For the text-containing cell, return its midpoint in (X, Y) coordinate format. 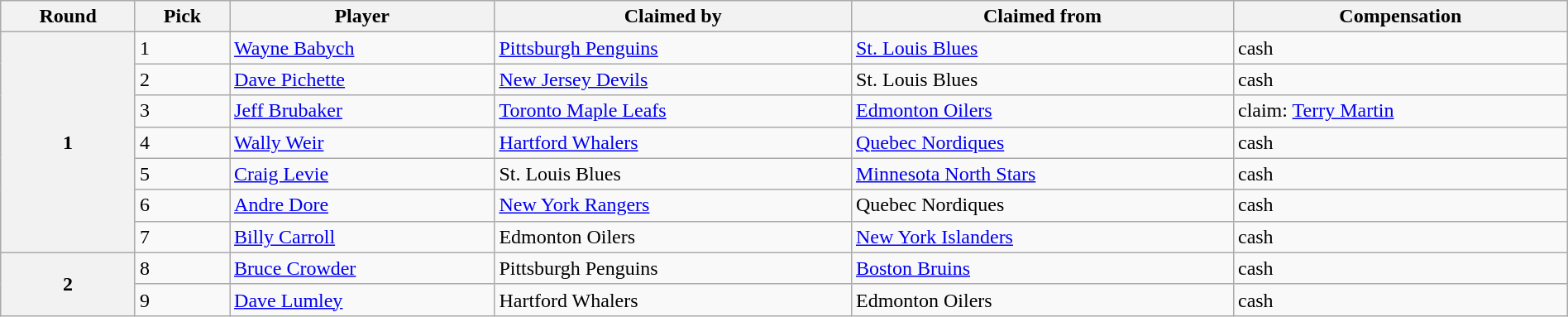
Jeff Brubaker (362, 111)
5 (182, 174)
Round (68, 17)
Billy Carroll (362, 237)
Minnesota North Stars (1042, 174)
7 (182, 237)
Claimed from (1042, 17)
Compensation (1400, 17)
3 (182, 111)
New Jersey Devils (673, 79)
New York Islanders (1042, 237)
Dave Pichette (362, 79)
Wally Weir (362, 142)
Andre Dore (362, 205)
6 (182, 205)
Dave Lumley (362, 300)
Wayne Babych (362, 48)
claim: Terry Martin (1400, 111)
Claimed by (673, 17)
Boston Bruins (1042, 268)
Player (362, 17)
4 (182, 142)
8 (182, 268)
Toronto Maple Leafs (673, 111)
Pick (182, 17)
Craig Levie (362, 174)
New York Rangers (673, 205)
9 (182, 300)
Bruce Crowder (362, 268)
